Search for the cell housing the specified text and yield its (x, y) center coordinate. 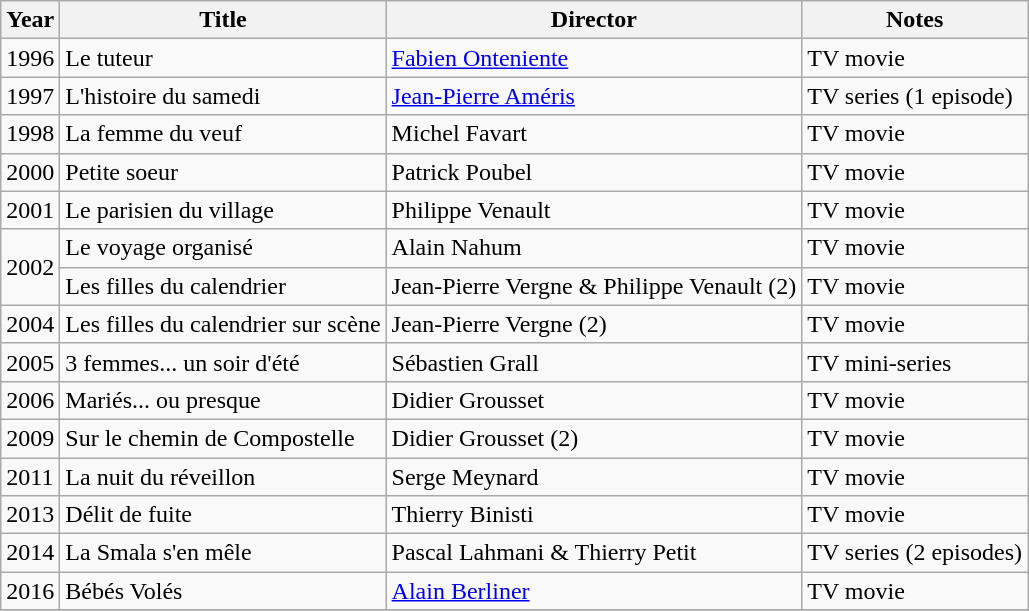
Year (30, 20)
2002 (30, 267)
3 femmes... un soir d'été (223, 362)
Notes (915, 20)
Délit de fuite (223, 515)
L'histoire du samedi (223, 96)
2001 (30, 210)
La nuit du réveillon (223, 477)
La femme du veuf (223, 134)
Le tuteur (223, 58)
Didier Grousset (2) (594, 438)
2000 (30, 172)
Les filles du calendrier sur scène (223, 324)
TV mini-series (915, 362)
Petite soeur (223, 172)
Le voyage organisé (223, 248)
Sur le chemin de Compostelle (223, 438)
2011 (30, 477)
La Smala s'en mêle (223, 553)
2009 (30, 438)
Jean-Pierre Améris (594, 96)
TV series (1 episode) (915, 96)
Alain Nahum (594, 248)
Didier Grousset (594, 400)
Patrick Poubel (594, 172)
Jean-Pierre Vergne (2) (594, 324)
Sébastien Grall (594, 362)
Pascal Lahmani & Thierry Petit (594, 553)
TV series (2 episodes) (915, 553)
Michel Favart (594, 134)
2004 (30, 324)
Serge Meynard (594, 477)
1997 (30, 96)
Fabien Onteniente (594, 58)
Bébés Volés (223, 591)
Mariés... ou presque (223, 400)
2014 (30, 553)
Le parisien du village (223, 210)
1998 (30, 134)
Jean-Pierre Vergne & Philippe Venault (2) (594, 286)
1996 (30, 58)
Title (223, 20)
Director (594, 20)
2005 (30, 362)
Alain Berliner (594, 591)
2006 (30, 400)
Thierry Binisti (594, 515)
Philippe Venault (594, 210)
Les filles du calendrier (223, 286)
2016 (30, 591)
2013 (30, 515)
